Identify which cell holds the provided text, then report its [x, y] central coordinate. 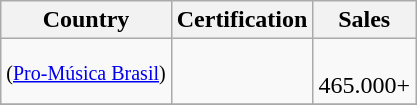
Sales [364, 20]
465.000+ [364, 72]
Country [86, 20]
Certification [242, 20]
(Pro-Música Brasil) [86, 72]
